Locate the cell with the specified text and output its (x, y) center coordinate. 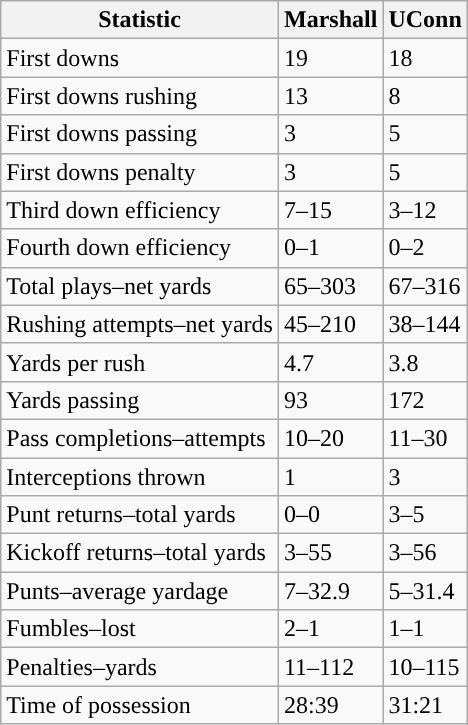
2–1 (330, 629)
Fumbles–lost (140, 629)
4.7 (330, 362)
11–30 (425, 438)
5–31.4 (425, 591)
First downs penalty (140, 172)
1–1 (425, 629)
First downs passing (140, 134)
Interceptions thrown (140, 477)
7–32.9 (330, 591)
65–303 (330, 286)
Third down efficiency (140, 210)
First downs (140, 58)
UConn (425, 20)
31:21 (425, 705)
Pass completions–attempts (140, 438)
Kickoff returns–total yards (140, 553)
Total plays–net yards (140, 286)
45–210 (330, 324)
3.8 (425, 362)
38–144 (425, 324)
11–112 (330, 667)
Fourth down efficiency (140, 248)
Penalties–yards (140, 667)
Time of possession (140, 705)
1 (330, 477)
Punts–average yardage (140, 591)
3–56 (425, 553)
13 (330, 96)
3–55 (330, 553)
Yards per rush (140, 362)
18 (425, 58)
3–12 (425, 210)
93 (330, 400)
Rushing attempts–net yards (140, 324)
10–115 (425, 667)
Marshall (330, 20)
7–15 (330, 210)
19 (330, 58)
172 (425, 400)
0–2 (425, 248)
10–20 (330, 438)
First downs rushing (140, 96)
8 (425, 96)
3–5 (425, 515)
Yards passing (140, 400)
Statistic (140, 20)
28:39 (330, 705)
0–1 (330, 248)
Punt returns–total yards (140, 515)
0–0 (330, 515)
67–316 (425, 286)
